Pinpoint the cell where the given text exists, returning its [x, y] midpoint coordinate. 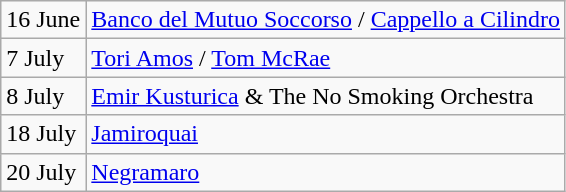
Jamiroquai [326, 134]
16 June [44, 20]
Tori Amos / Tom McRae [326, 58]
8 July [44, 96]
7 July [44, 58]
Banco del Mutuo Soccorso / Cappello a Cilindro [326, 20]
20 July [44, 172]
Negramaro [326, 172]
Emir Kusturica & The No Smoking Orchestra [326, 96]
18 July [44, 134]
